Return [X, Y] of the center of cell containing provided text 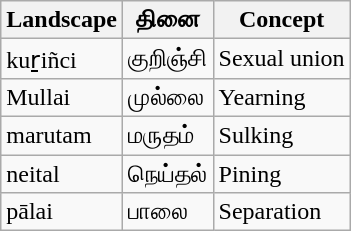
Sulking [282, 135]
முல்லை [168, 97]
Sexual union [282, 59]
pālai [62, 212]
Landscape [62, 20]
Concept [282, 20]
neital [62, 173]
நெய்தல் [168, 173]
மருதம் [168, 135]
marutam [62, 135]
பாலை [168, 212]
kuṟiñci [62, 59]
குறிஞ்சி [168, 59]
Separation [282, 212]
Pining [282, 173]
Yearning [282, 97]
தினை [168, 20]
Mullai [62, 97]
